For the text-containing cell, return its midpoint in [x, y] coordinate format. 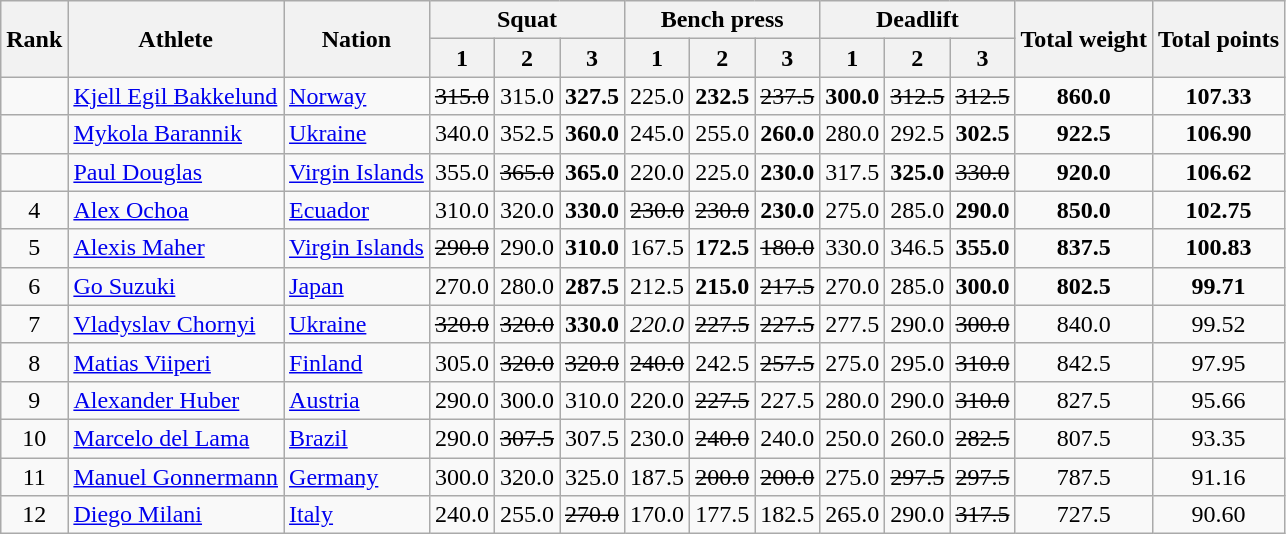
Marcelo del Lama [176, 438]
Japan [357, 286]
257.5 [788, 362]
352.5 [526, 134]
Italy [357, 515]
11 [34, 477]
850.0 [1084, 210]
Go Suzuki [176, 286]
305.0 [462, 362]
Brazil [357, 438]
Norway [357, 96]
8 [34, 362]
282.5 [982, 438]
Alexander Huber [176, 400]
277.5 [852, 324]
292.5 [918, 134]
Paul Douglas [176, 172]
4 [34, 210]
Germany [357, 477]
295.0 [918, 362]
Vladyslav Chornyi [176, 324]
10 [34, 438]
232.5 [722, 96]
827.5 [1084, 400]
Alexis Maher [176, 248]
97.95 [1218, 362]
840.0 [1084, 324]
Finland [357, 362]
922.5 [1084, 134]
Matias Viiperi [176, 362]
12 [34, 515]
Bench press [722, 20]
340.0 [462, 134]
102.75 [1218, 210]
287.5 [592, 286]
327.5 [592, 96]
180.0 [788, 248]
91.16 [1218, 477]
182.5 [788, 515]
Manuel Gonnermann [176, 477]
6 [34, 286]
177.5 [722, 515]
Diego Milani [176, 515]
5 [34, 248]
Squat [526, 20]
99.52 [1218, 324]
217.5 [788, 286]
807.5 [1084, 438]
Total weight [1084, 39]
95.66 [1218, 400]
860.0 [1084, 96]
Kjell Egil Bakkelund [176, 96]
212.5 [658, 286]
Nation [357, 39]
Deadlift [918, 20]
802.5 [1084, 286]
167.5 [658, 248]
346.5 [918, 248]
107.33 [1218, 96]
7 [34, 324]
727.5 [1084, 515]
302.5 [982, 134]
Alex Ochoa [176, 210]
Austria [357, 400]
265.0 [852, 515]
215.0 [722, 286]
842.5 [1084, 362]
787.5 [1084, 477]
172.5 [722, 248]
Athlete [176, 39]
Rank [34, 39]
360.0 [592, 134]
99.71 [1218, 286]
250.0 [852, 438]
93.35 [1218, 438]
170.0 [658, 515]
Mykola Barannik [176, 134]
9 [34, 400]
90.60 [1218, 515]
Total points [1218, 39]
242.5 [722, 362]
106.62 [1218, 172]
Ecuador [357, 210]
245.0 [658, 134]
237.5 [788, 96]
920.0 [1084, 172]
100.83 [1218, 248]
187.5 [658, 477]
106.90 [1218, 134]
837.5 [1084, 248]
